Output the [x, y] coordinate of the center of the cell containing the given text.  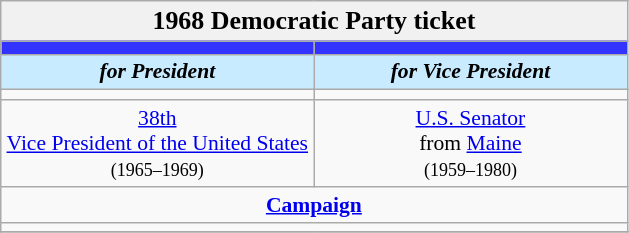
Campaign [314, 205]
1968 Democratic Party ticket [314, 21]
for President [158, 72]
for Vice President [470, 72]
38thVice President of the United States(1965–1969) [158, 144]
U.S. Senatorfrom Maine(1959–1980) [470, 144]
